Find where the given text appears and provide that cell's center as (x, y) coordinate. 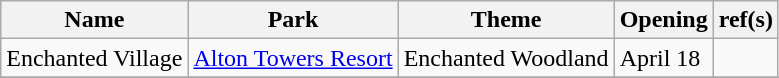
Theme (506, 20)
Opening (664, 20)
Park (293, 20)
Alton Towers Resort (293, 58)
April 18 (664, 58)
Enchanted Woodland (506, 58)
Name (94, 20)
Enchanted Village (94, 58)
ref(s) (746, 20)
